Output the [X, Y] coordinate of the center of the cell containing the given text.  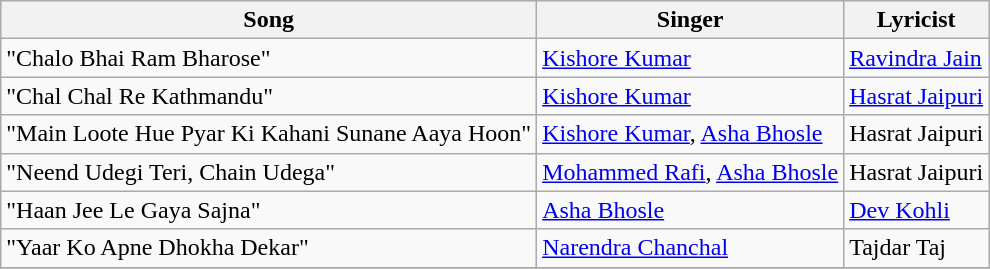
"Neend Udegi Teri, Chain Udega" [269, 172]
Singer [690, 20]
Kishore Kumar, Asha Bhosle [690, 134]
"Yaar Ko Apne Dhokha Dekar" [269, 248]
"Chal Chal Re Kathmandu" [269, 96]
"Chalo Bhai Ram Bharose" [269, 58]
Tajdar Taj [916, 248]
Song [269, 20]
"Main Loote Hue Pyar Ki Kahani Sunane Aaya Hoon" [269, 134]
Asha Bhosle [690, 210]
Narendra Chanchal [690, 248]
Lyricist [916, 20]
Dev Kohli [916, 210]
"Haan Jee Le Gaya Sajna" [269, 210]
Ravindra Jain [916, 58]
Mohammed Rafi, Asha Bhosle [690, 172]
